For the text-containing cell, return its midpoint in [x, y] coordinate format. 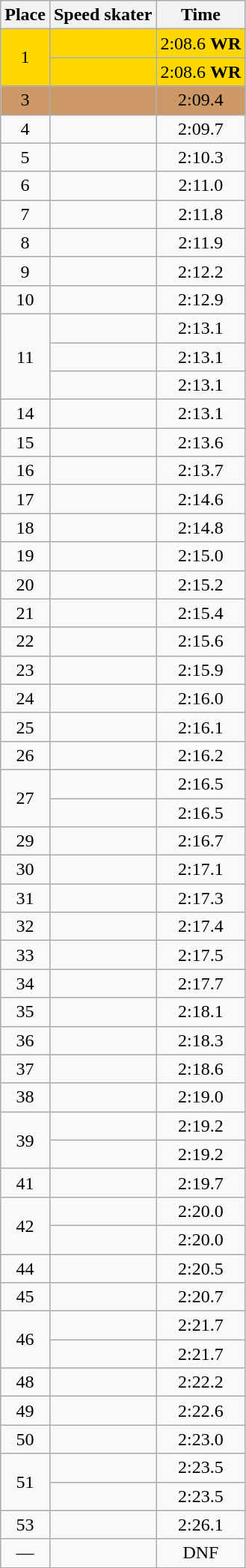
4 [25, 129]
14 [25, 414]
15 [25, 442]
23 [25, 670]
2:15.0 [200, 556]
2:13.6 [200, 442]
2:10.3 [200, 157]
2:14.8 [200, 528]
2:22.6 [200, 1411]
41 [25, 1183]
19 [25, 556]
50 [25, 1439]
21 [25, 613]
29 [25, 841]
2:18.6 [200, 1069]
DNF [200, 1553]
20 [25, 585]
33 [25, 955]
— [25, 1553]
48 [25, 1382]
2:15.9 [200, 670]
2:23.0 [200, 1439]
36 [25, 1040]
31 [25, 898]
39 [25, 1140]
3 [25, 100]
2:16.7 [200, 841]
7 [25, 214]
34 [25, 983]
9 [25, 271]
42 [25, 1225]
2:16.1 [200, 727]
2:18.1 [200, 1012]
2:13.7 [200, 471]
2:17.5 [200, 955]
10 [25, 299]
2:15.4 [200, 613]
25 [25, 727]
45 [25, 1297]
32 [25, 927]
49 [25, 1411]
35 [25, 1012]
2:22.2 [200, 1382]
2:26.1 [200, 1525]
51 [25, 1482]
2:11.8 [200, 214]
1 [25, 58]
30 [25, 870]
2:19.7 [200, 1183]
18 [25, 528]
6 [25, 186]
Place [25, 15]
38 [25, 1097]
5 [25, 157]
26 [25, 755]
2:20.7 [200, 1297]
27 [25, 798]
2:11.0 [200, 186]
2:12.2 [200, 271]
17 [25, 499]
Speed skater [102, 15]
2:11.9 [200, 242]
2:16.0 [200, 698]
2:17.1 [200, 870]
2:17.3 [200, 898]
11 [25, 356]
22 [25, 641]
2:15.2 [200, 585]
2:09.4 [200, 100]
16 [25, 471]
2:20.5 [200, 1269]
37 [25, 1069]
44 [25, 1269]
53 [25, 1525]
2:19.0 [200, 1097]
Time [200, 15]
2:12.9 [200, 299]
8 [25, 242]
2:15.6 [200, 641]
24 [25, 698]
2:14.6 [200, 499]
2:17.4 [200, 927]
2:18.3 [200, 1040]
2:17.7 [200, 983]
2:16.2 [200, 755]
2:09.7 [200, 129]
46 [25, 1340]
